For the text-containing cell, return its midpoint in (x, y) coordinate format. 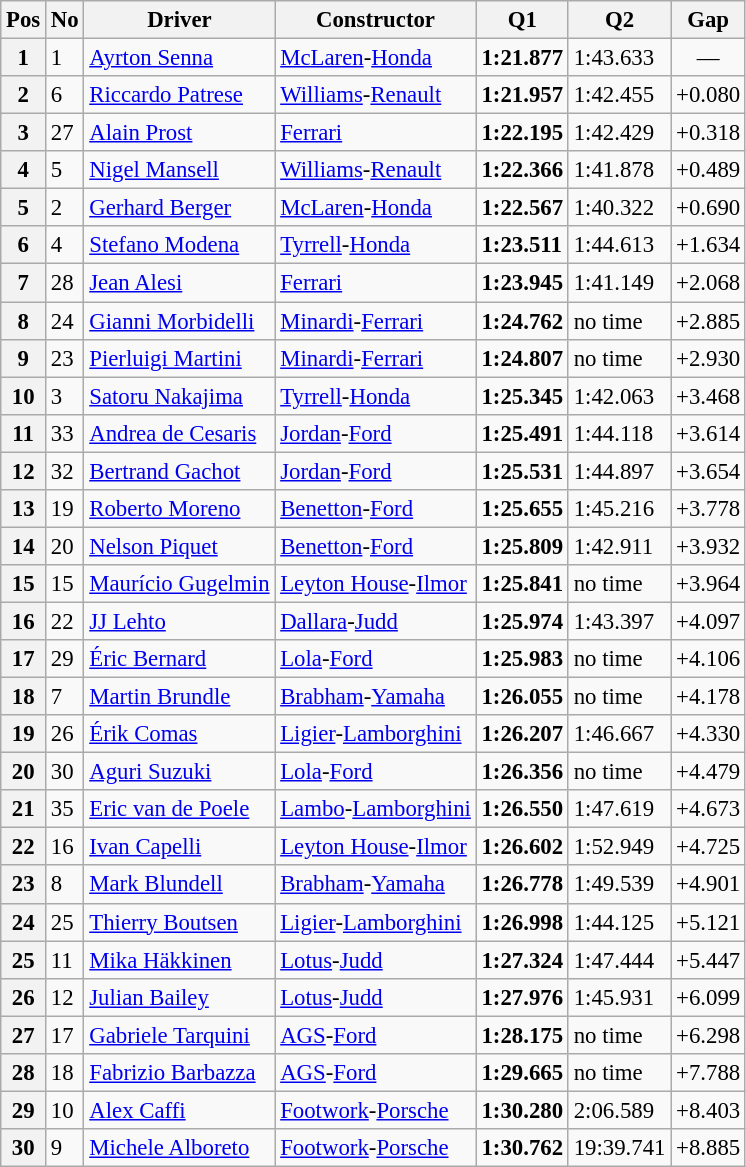
1:27.976 (522, 997)
Eric van de Poele (180, 809)
1:24.807 (522, 358)
Gap (708, 20)
1:25.655 (522, 509)
+4.097 (708, 621)
+3.964 (708, 584)
+4.479 (708, 772)
Nelson Piquet (180, 546)
+4.106 (708, 659)
1:26.602 (522, 847)
Martin Brundle (180, 697)
1:26.550 (522, 809)
+4.178 (708, 697)
Alain Prost (180, 133)
1:26.356 (522, 772)
1:28.175 (522, 1035)
Aguri Suzuki (180, 772)
33 (65, 433)
1:40.322 (619, 208)
Ayrton Senna (180, 58)
Pierluigi Martini (180, 358)
1:44.897 (619, 471)
19:39.741 (619, 1148)
No (65, 20)
1:23.511 (522, 245)
Lambo-Lamborghini (376, 809)
+2.068 (708, 283)
Jean Alesi (180, 283)
+1.634 (708, 245)
1:25.983 (522, 659)
Constructor (376, 20)
Gabriele Tarquini (180, 1035)
1:26.055 (522, 697)
Gianni Morbidelli (180, 321)
+2.930 (708, 358)
Nigel Mansell (180, 170)
1:27.324 (522, 960)
1:25.809 (522, 546)
Roberto Moreno (180, 509)
1:30.762 (522, 1148)
1:26.207 (522, 734)
+2.885 (708, 321)
+4.330 (708, 734)
1:49.539 (619, 885)
21 (24, 809)
Alex Caffi (180, 1110)
+3.614 (708, 433)
1:42.911 (619, 546)
Fabrizio Barbazza (180, 1073)
1:25.841 (522, 584)
Michele Alboreto (180, 1148)
Maurício Gugelmin (180, 584)
1:22.567 (522, 208)
1:22.366 (522, 170)
+6.298 (708, 1035)
Dallara-Judd (376, 621)
+8.885 (708, 1148)
+7.788 (708, 1073)
Pos (24, 20)
+6.099 (708, 997)
1:21.877 (522, 58)
1:23.945 (522, 283)
Driver (180, 20)
35 (65, 809)
Bertrand Gachot (180, 471)
Mika Häkkinen (180, 960)
1:43.633 (619, 58)
1:45.931 (619, 997)
Q1 (522, 20)
Riccardo Patrese (180, 95)
1:46.667 (619, 734)
+5.447 (708, 960)
1:21.957 (522, 95)
+0.080 (708, 95)
1:42.063 (619, 396)
Érik Comas (180, 734)
1:47.444 (619, 960)
1:29.665 (522, 1073)
Thierry Boutsen (180, 922)
1:52.949 (619, 847)
1:22.195 (522, 133)
+0.690 (708, 208)
1:25.974 (522, 621)
14 (24, 546)
Mark Blundell (180, 885)
1:42.429 (619, 133)
1:43.397 (619, 621)
1:26.778 (522, 885)
Ivan Capelli (180, 847)
1:25.531 (522, 471)
Julian Bailey (180, 997)
Gerhard Berger (180, 208)
+4.901 (708, 885)
32 (65, 471)
1:41.149 (619, 283)
+8.403 (708, 1110)
+4.673 (708, 809)
1:25.491 (522, 433)
1:44.118 (619, 433)
1:24.762 (522, 321)
+3.932 (708, 546)
1:26.998 (522, 922)
+3.468 (708, 396)
1:41.878 (619, 170)
1:44.613 (619, 245)
1:47.619 (619, 809)
— (708, 58)
Q2 (619, 20)
2:06.589 (619, 1110)
13 (24, 509)
+5.121 (708, 922)
+3.654 (708, 471)
+0.318 (708, 133)
Andrea de Cesaris (180, 433)
1:42.455 (619, 95)
+3.778 (708, 509)
+4.725 (708, 847)
Satoru Nakajima (180, 396)
+0.489 (708, 170)
1:44.125 (619, 922)
Éric Bernard (180, 659)
1:30.280 (522, 1110)
1:45.216 (619, 509)
1:25.345 (522, 396)
JJ Lehto (180, 621)
Stefano Modena (180, 245)
